Scan for the cell matching the given text and deliver its (x, y) coordinate at center. 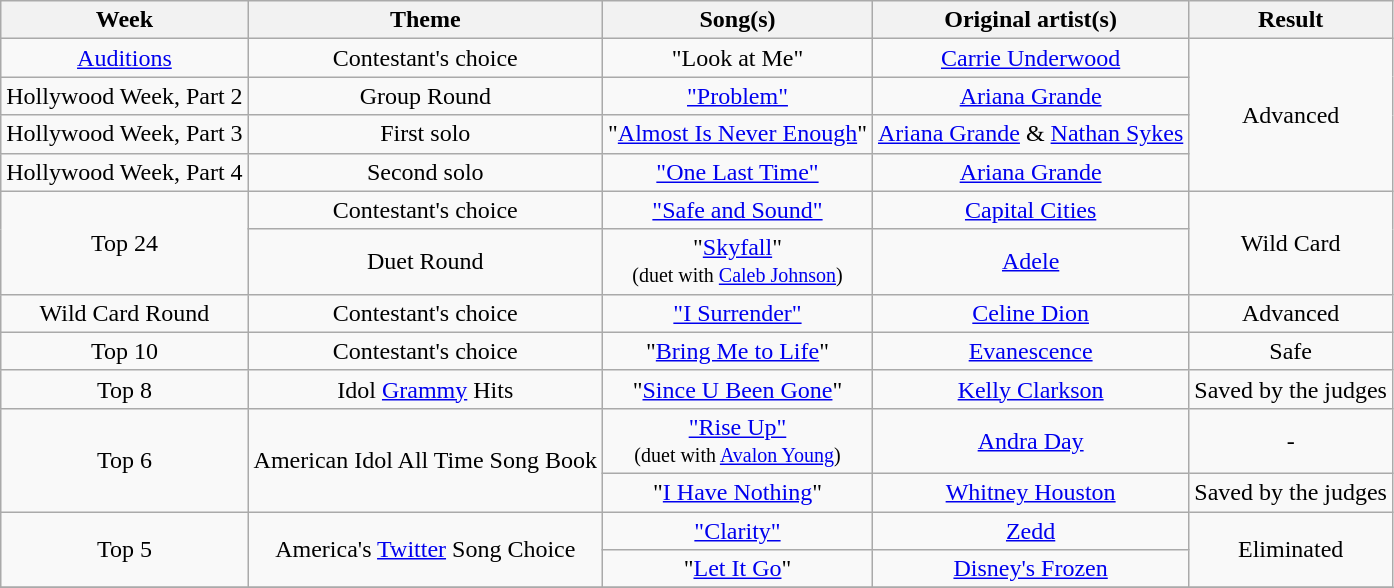
Original artist(s) (1030, 20)
"Skyfall" (duet with Caleb Johnson) (738, 262)
Top 5 (124, 550)
"Bring Me to Life" (738, 351)
Auditions (124, 58)
Wild Card Round (124, 313)
Disney's Frozen (1030, 569)
Andra Day (1030, 440)
Ariana Grande & Nathan Sykes (1030, 134)
Safe (1291, 351)
American Idol All Time Song Book (425, 460)
"Clarity" (738, 531)
First solo (425, 134)
- (1291, 440)
"Since U Been Gone" (738, 389)
Top 24 (124, 242)
Zedd (1030, 531)
"Rise Up" (duet with Avalon Young) (738, 440)
Idol Grammy Hits (425, 389)
"I Surrender" (738, 313)
Top 8 (124, 389)
"Problem" (738, 96)
Song(s) (738, 20)
"Safe and Sound" (738, 210)
Carrie Underwood (1030, 58)
"Look at Me" (738, 58)
America's Twitter Song Choice (425, 550)
"Let It Go" (738, 569)
Hollywood Week, Part 2 (124, 96)
"Almost Is Never Enough" (738, 134)
Top 10 (124, 351)
Wild Card (1291, 242)
Second solo (425, 172)
Top 6 (124, 460)
Eliminated (1291, 550)
Capital Cities (1030, 210)
Evanescence (1030, 351)
Hollywood Week, Part 4 (124, 172)
Hollywood Week, Part 3 (124, 134)
Week (124, 20)
Duet Round (425, 262)
Whitney Houston (1030, 492)
Result (1291, 20)
Theme (425, 20)
Celine Dion (1030, 313)
"One Last Time" (738, 172)
Group Round (425, 96)
Adele (1030, 262)
Kelly Clarkson (1030, 389)
"I Have Nothing" (738, 492)
